Scan for the cell matching the given text and deliver its [X, Y] coordinate at center. 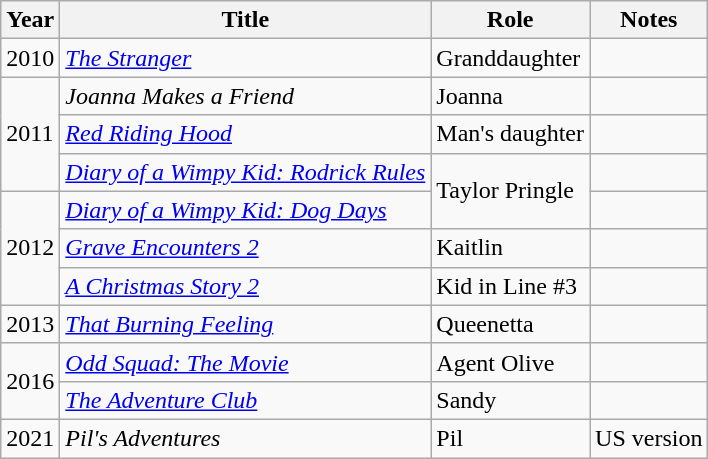
2021 [30, 438]
A Christmas Story 2 [246, 286]
Man's daughter [510, 134]
That Burning Feeling [246, 324]
The Stranger [246, 58]
Pil's Adventures [246, 438]
2016 [30, 381]
Odd Squad: The Movie [246, 362]
2010 [30, 58]
Notes [649, 20]
2012 [30, 248]
Joanna [510, 96]
Queenetta [510, 324]
Kid in Line #3 [510, 286]
The Adventure Club [246, 400]
Diary of a Wimpy Kid: Rodrick Rules [246, 172]
Year [30, 20]
2011 [30, 134]
Joanna Makes a Friend [246, 96]
2013 [30, 324]
Title [246, 20]
Red Riding Hood [246, 134]
Taylor Pringle [510, 191]
Pil [510, 438]
Grave Encounters 2 [246, 248]
Diary of a Wimpy Kid: Dog Days [246, 210]
US version [649, 438]
Granddaughter [510, 58]
Sandy [510, 400]
Agent Olive [510, 362]
Role [510, 20]
Kaitlin [510, 248]
